Provide the [x, y] coordinate of the cell's center where the given text is located.  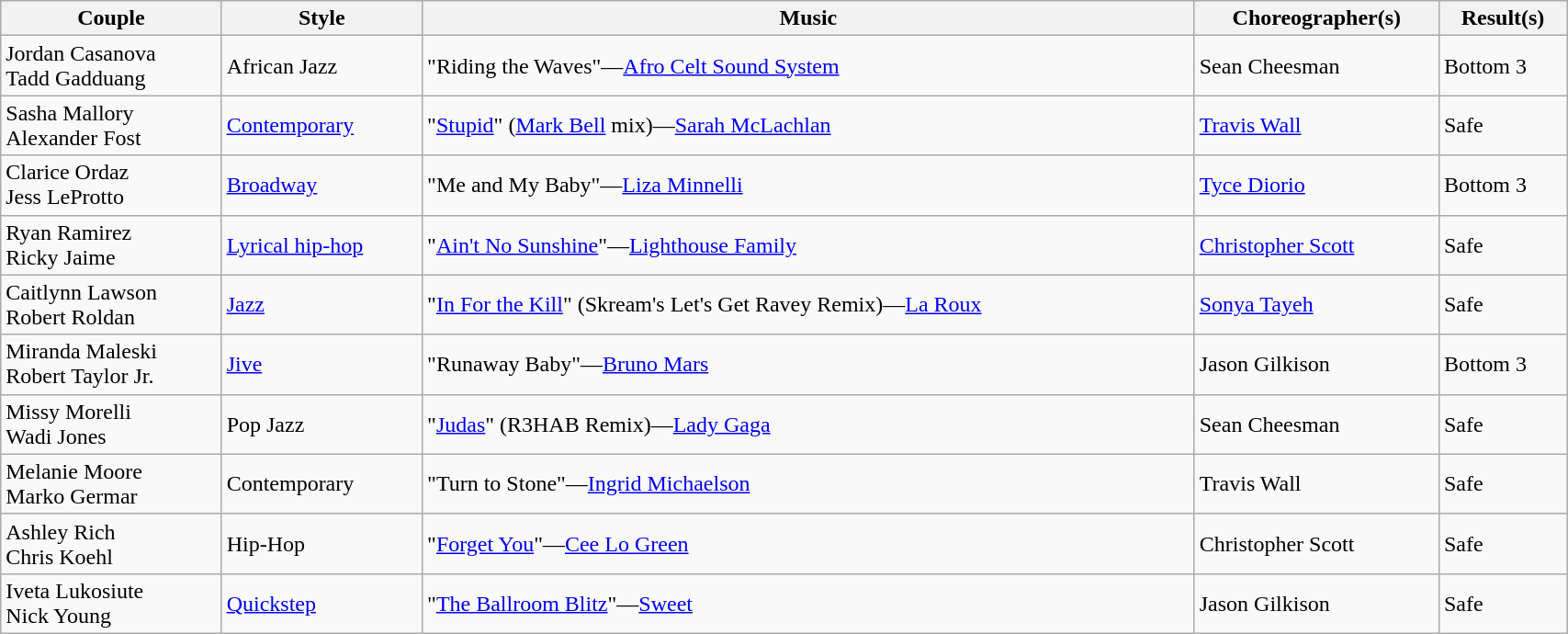
Missy MorelliWadi Jones [111, 425]
"The Ballroom Blitz"—Sweet [808, 603]
Tyce Diorio [1316, 186]
Broadway [321, 186]
Pop Jazz [321, 425]
Result(s) [1503, 18]
"In For the Kill" (Skream's Let's Get Ravey Remix)—La Roux [808, 305]
Music [808, 18]
"Ain't No Sunshine"—Lighthouse Family [808, 244]
"Runaway Baby"—Bruno Mars [808, 364]
Couple [111, 18]
Clarice OrdazJess LeProtto [111, 186]
Ashley RichChris Koehl [111, 544]
"Forget You"—Cee Lo Green [808, 544]
Jazz [321, 305]
Ryan RamirezRicky Jaime [111, 244]
Sasha MalloryAlexander Fost [111, 125]
Quickstep [321, 603]
"Judas" (R3HAB Remix)—Lady Gaga [808, 425]
Choreographer(s) [1316, 18]
"Turn to Stone"—Ingrid Michaelson [808, 483]
Melanie MooreMarko Germar [111, 483]
"Riding the Waves"—Afro Celt Sound System [808, 66]
Caitlynn LawsonRobert Roldan [111, 305]
Style [321, 18]
Iveta LukosiuteNick Young [111, 603]
Jordan CasanovaTadd Gadduang [111, 66]
"Me and My Baby"—Liza Minnelli [808, 186]
"Stupid" (Mark Bell mix)—Sarah McLachlan [808, 125]
African Jazz [321, 66]
Lyrical hip-hop [321, 244]
Sonya Tayeh [1316, 305]
Miranda MaleskiRobert Taylor Jr. [111, 364]
Jive [321, 364]
Hip-Hop [321, 544]
